Pinpoint the cell where the given text exists, returning its [x, y] midpoint coordinate. 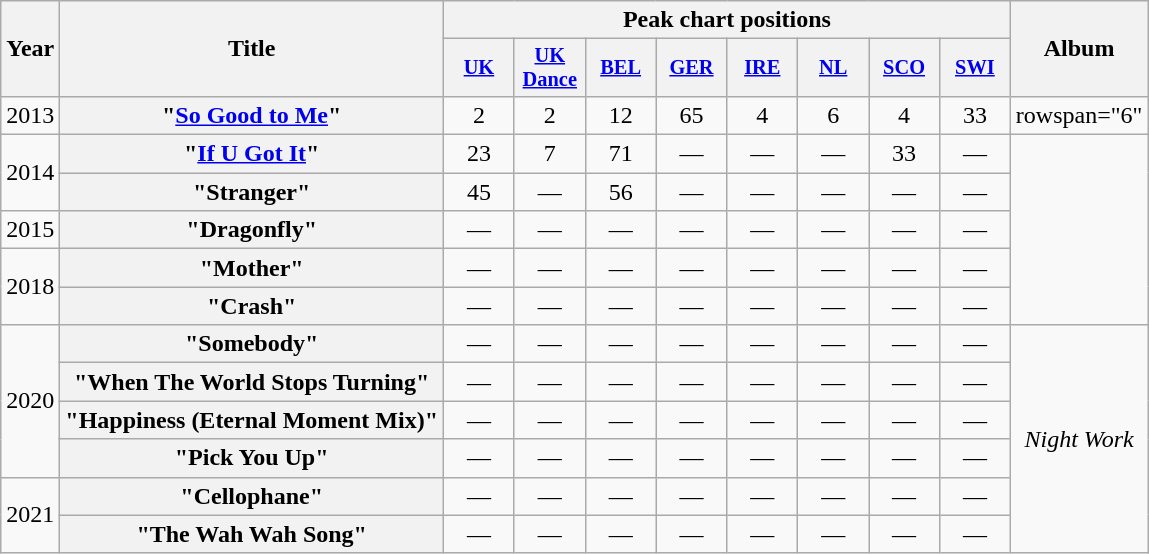
2013 [30, 115]
Album [1079, 49]
NL [834, 68]
"Somebody" [252, 344]
"Cellophane" [252, 496]
6 [834, 115]
"The Wah Wah Song" [252, 534]
SWI [974, 68]
"Stranger" [252, 192]
"So Good to Me" [252, 115]
"If U Got It" [252, 154]
GER [692, 68]
2015 [30, 230]
Title [252, 49]
UK [480, 68]
"Mother" [252, 268]
45 [480, 192]
BEL [620, 68]
7 [550, 154]
"Happiness (Eternal Moment Mix)" [252, 420]
12 [620, 115]
rowspan="6" [1079, 115]
56 [620, 192]
"Pick You Up" [252, 458]
SCO [904, 68]
UK Dance [550, 68]
23 [480, 154]
Night Work [1079, 439]
"Crash" [252, 306]
2018 [30, 287]
Year [30, 49]
2020 [30, 401]
65 [692, 115]
"When The World Stops Turning" [252, 382]
71 [620, 154]
2014 [30, 173]
2021 [30, 515]
Peak chart positions [728, 20]
"Dragonfly" [252, 230]
IRE [762, 68]
